Output the (x, y) coordinate of the center of the cell containing the given text.  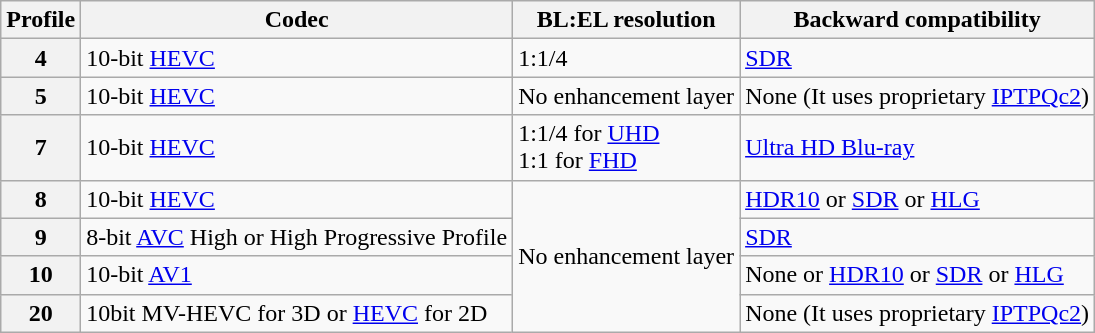
1:1/4 (626, 58)
20 (41, 313)
8 (41, 199)
10bit MV-HEVC for 3D or HEVC for 2D (297, 313)
Ultra HD Blu-ray (918, 148)
5 (41, 96)
None or HDR10 or SDR or HLG (918, 275)
8-bit AVC High or High Progressive Profile (297, 237)
Profile (41, 20)
10-bit AV1 (297, 275)
Backward compatibility (918, 20)
Codec (297, 20)
HDR10 or SDR or HLG (918, 199)
BL:EL resolution (626, 20)
10 (41, 275)
9 (41, 237)
7 (41, 148)
1:1/4 for UHD1:1 for FHD (626, 148)
4 (41, 58)
